Output the [X, Y] coordinate of the center of the cell containing the given text.  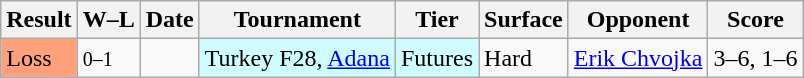
W–L [108, 20]
Tier [436, 20]
Hard [524, 58]
Futures [436, 58]
Tournament [297, 20]
Date [170, 20]
Turkey F28, Adana [297, 58]
3–6, 1–6 [756, 58]
0–1 [108, 58]
Result [39, 20]
Loss [39, 58]
Erik Chvojka [638, 58]
Opponent [638, 20]
Surface [524, 20]
Score [756, 20]
